Identify which cell holds the provided text, then report its (X, Y) central coordinate. 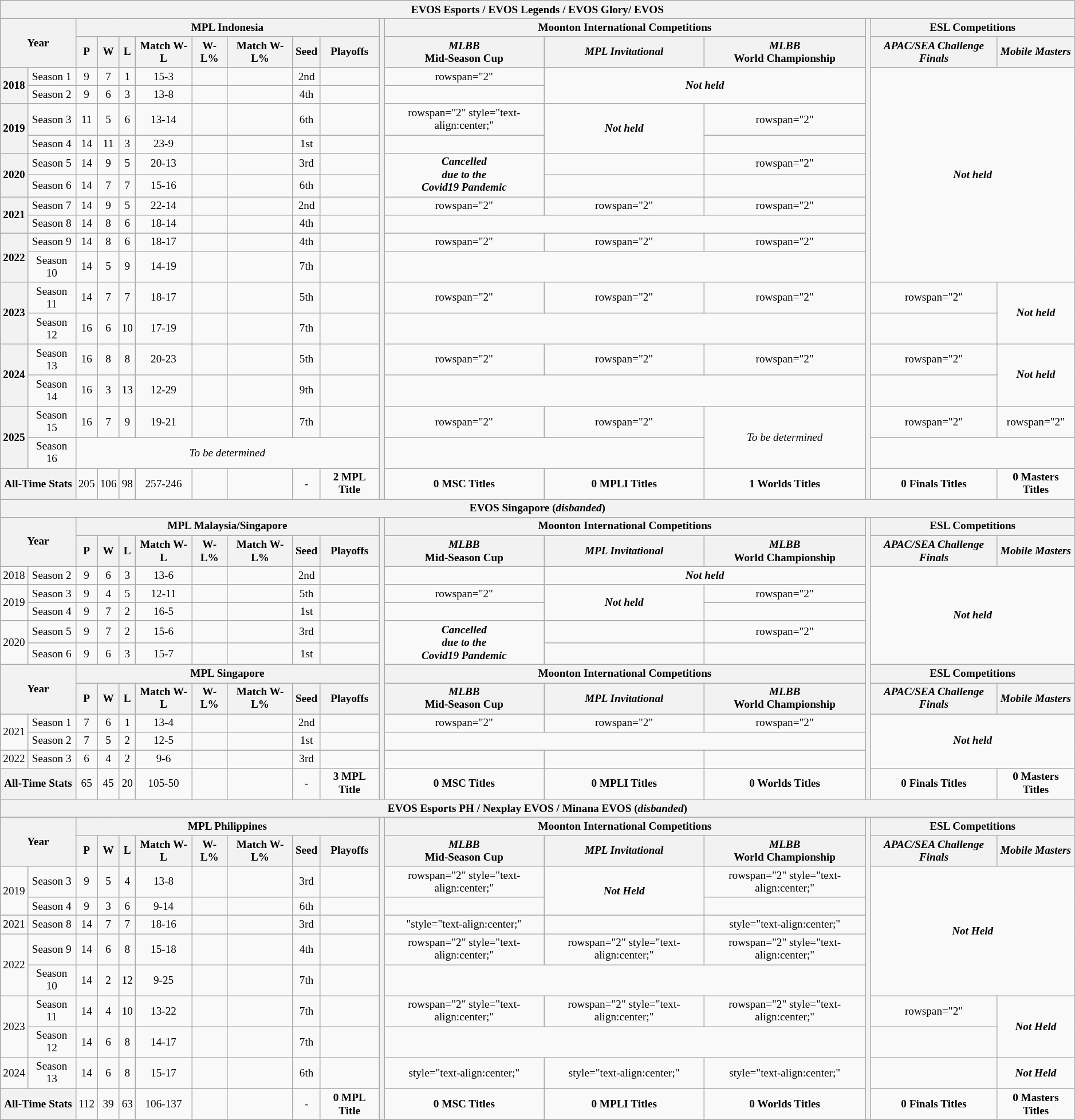
Season 16 (52, 452)
Season 7 (52, 206)
18-14 (163, 224)
12-11 (163, 594)
3 MPL Title (349, 783)
15-6 (163, 632)
98 (127, 484)
15-16 (163, 186)
15-17 (163, 1073)
17-19 (163, 329)
MPL Malaysia/Singapore (227, 526)
0 MPL Title (349, 1104)
18-16 (163, 925)
20 (127, 783)
MPL Indonesia (227, 27)
2 MPL Title (349, 484)
106 (108, 484)
13-14 (163, 119)
1 Worlds Titles (785, 484)
106-137 (163, 1104)
65 (86, 783)
EVOS Esports PH / Nexplay EVOS / Minana EVOS (disbanded) (537, 809)
257-246 (163, 484)
22-14 (163, 206)
13 (127, 391)
105-50 (163, 783)
14-19 (163, 267)
9th (306, 391)
9-14 (163, 906)
20-13 (163, 164)
15-7 (163, 653)
MPL Singapore (227, 674)
16-5 (163, 612)
EVOS Esports / EVOS Legends / EVOS Glory/ EVOS (537, 10)
12-5 (163, 741)
14-17 (163, 1042)
Season 15 (52, 421)
23-9 (163, 144)
2025 (14, 437)
12-29 (163, 391)
13-22 (163, 1011)
205 (86, 484)
MPL Philippines (227, 826)
13-4 (163, 723)
9-6 (163, 759)
63 (127, 1104)
EVOS Singapore (disbanded) (537, 508)
9-25 (163, 980)
15-3 (163, 77)
Season 14 (52, 391)
45 (108, 783)
19-21 (163, 421)
13-6 (163, 575)
15-18 (163, 949)
39 (108, 1104)
112 (86, 1104)
"style="text-align:center;" (464, 925)
12 (127, 980)
20-23 (163, 360)
